Determine the [x, y] coordinate at the center of the cell enclosing the given text.  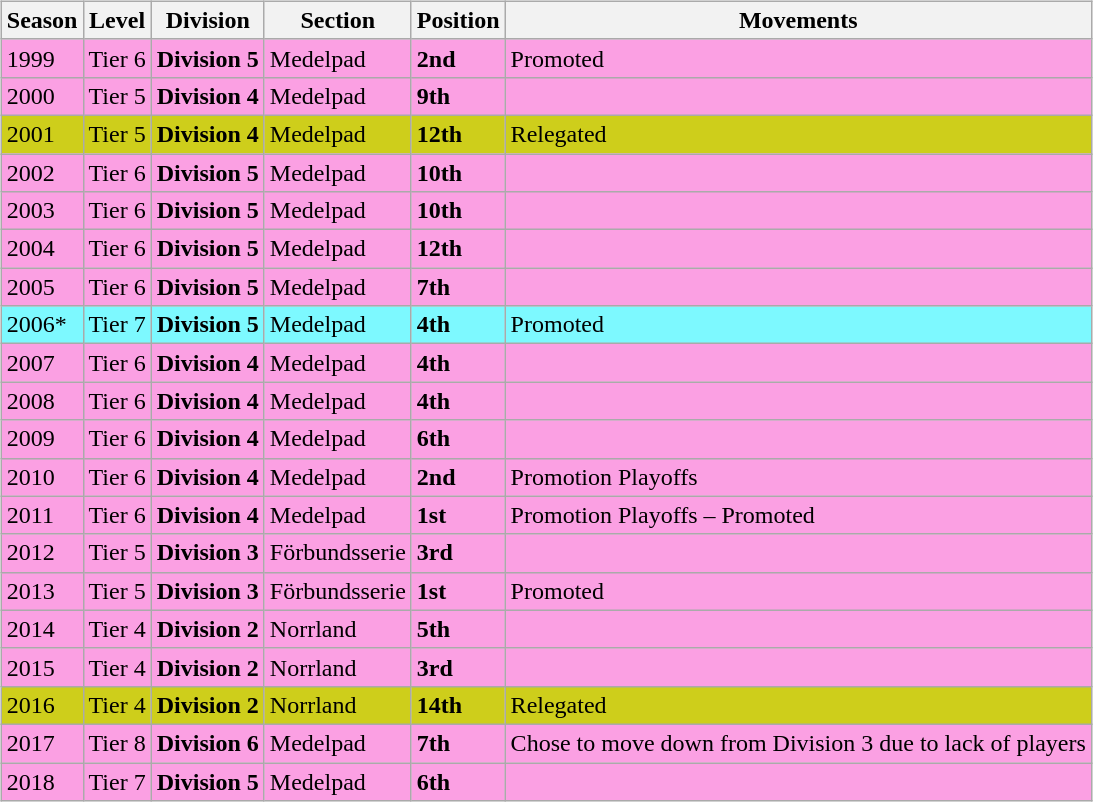
Movements [798, 20]
2004 [42, 249]
Promotion Playoffs – Promoted [798, 515]
2018 [42, 781]
9th [458, 96]
Division 6 [208, 743]
2003 [42, 211]
Position [458, 20]
2000 [42, 96]
2009 [42, 439]
Section [338, 20]
2017 [42, 743]
1999 [42, 58]
2015 [42, 667]
Division [208, 20]
2012 [42, 553]
14th [458, 705]
2002 [42, 173]
2014 [42, 629]
Chose to move down from Division 3 due to lack of players [798, 743]
2016 [42, 705]
2011 [42, 515]
2001 [42, 134]
2010 [42, 477]
2013 [42, 591]
Season [42, 20]
Tier 8 [117, 743]
Level [117, 20]
2006* [42, 325]
2005 [42, 287]
Promotion Playoffs [798, 477]
5th [458, 629]
2008 [42, 401]
2007 [42, 363]
